Return the [X, Y] coordinate for the center point of the cell that contains the specified text.  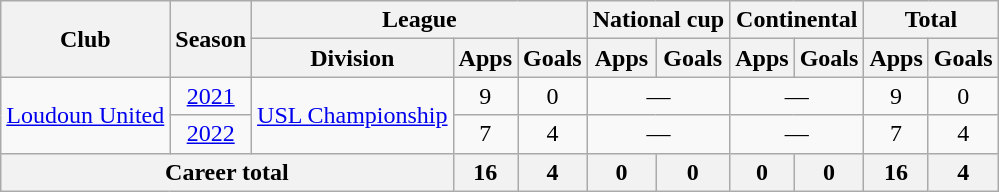
Continental [797, 20]
League [420, 20]
National cup [658, 20]
2022 [211, 134]
Career total [227, 172]
Division [353, 58]
Season [211, 39]
Loudoun United [86, 115]
Club [86, 39]
USL Championship [353, 115]
Total [931, 20]
2021 [211, 96]
